Pinpoint the cell where the given text exists, returning its (X, Y) midpoint coordinate. 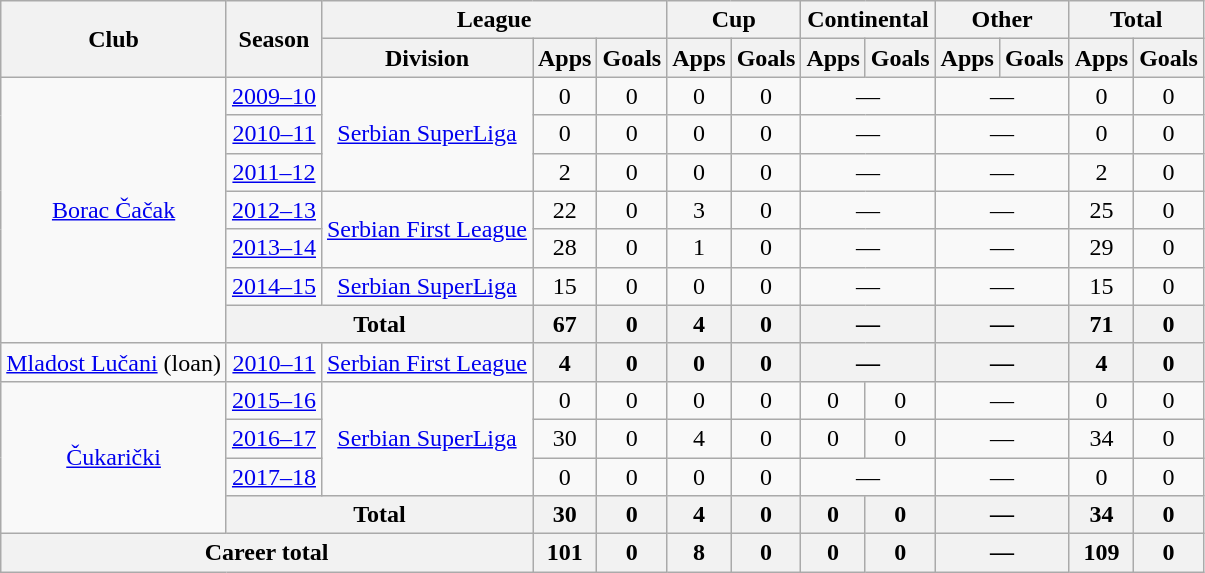
2014–15 (274, 286)
22 (564, 210)
2016–17 (274, 438)
Continental (868, 20)
2015–16 (274, 400)
Other (1002, 20)
Career total (267, 553)
67 (564, 324)
2012–13 (274, 210)
109 (1101, 553)
101 (564, 553)
28 (564, 248)
25 (1101, 210)
Division (426, 58)
Borac Čačak (114, 210)
Cup (734, 20)
1 (699, 248)
League (494, 20)
71 (1101, 324)
2009–10 (274, 96)
2013–14 (274, 248)
Club (114, 39)
Season (274, 39)
2011–12 (274, 172)
8 (699, 553)
2017–18 (274, 477)
Mladost Lučani (loan) (114, 362)
3 (699, 210)
29 (1101, 248)
Čukarički (114, 457)
